Locate the cell with the specified text and output its (X, Y) center coordinate. 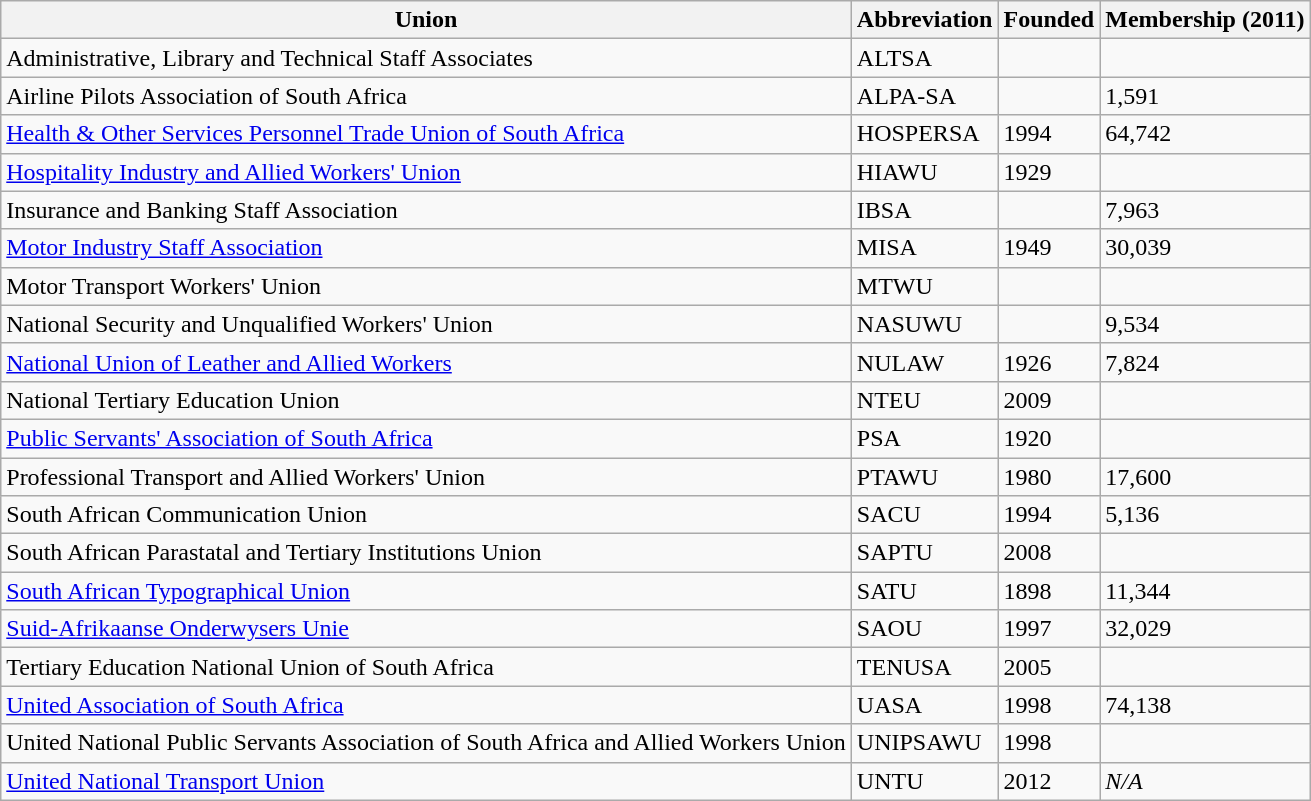
South African Communication Union (426, 515)
TENUSA (924, 667)
NASUWU (924, 324)
MISA (924, 248)
Suid-Afrikaanse Onderwysers Unie (426, 629)
ALTSA (924, 58)
UASA (924, 705)
National Security and Unqualified Workers' Union (426, 324)
Union (426, 20)
National Tertiary Education Union (426, 400)
32,029 (1205, 629)
9,534 (1205, 324)
7,824 (1205, 362)
Abbreviation (924, 20)
N/A (1205, 781)
Airline Pilots Association of South Africa (426, 96)
11,344 (1205, 591)
2009 (1049, 400)
2008 (1049, 553)
South African Parastatal and Tertiary Institutions Union (426, 553)
Public Servants' Association of South Africa (426, 438)
Tertiary Education National Union of South Africa (426, 667)
Motor Industry Staff Association (426, 248)
2005 (1049, 667)
1980 (1049, 477)
1949 (1049, 248)
ALPA-SA (924, 96)
United Association of South Africa (426, 705)
HIAWU (924, 172)
Professional Transport and Allied Workers' Union (426, 477)
PTAWU (924, 477)
64,742 (1205, 134)
Administrative, Library and Technical Staff Associates (426, 58)
IBSA (924, 210)
30,039 (1205, 248)
Health & Other Services Personnel Trade Union of South Africa (426, 134)
SAPTU (924, 553)
PSA (924, 438)
NTEU (924, 400)
1898 (1049, 591)
Membership (2011) (1205, 20)
5,136 (1205, 515)
Founded (1049, 20)
Hospitality Industry and Allied Workers' Union (426, 172)
2012 (1049, 781)
Motor Transport Workers' Union (426, 286)
United National Public Servants Association of South Africa and Allied Workers Union (426, 743)
SACU (924, 515)
SATU (924, 591)
South African Typographical Union (426, 591)
17,600 (1205, 477)
National Union of Leather and Allied Workers (426, 362)
1920 (1049, 438)
1997 (1049, 629)
1929 (1049, 172)
HOSPERSA (924, 134)
Insurance and Banking Staff Association (426, 210)
UNTU (924, 781)
UNIPSAWU (924, 743)
MTWU (924, 286)
NULAW (924, 362)
7,963 (1205, 210)
1,591 (1205, 96)
United National Transport Union (426, 781)
SAOU (924, 629)
1926 (1049, 362)
74,138 (1205, 705)
